Detect which cell encompasses the target text, then output its (x, y) center coordinate. 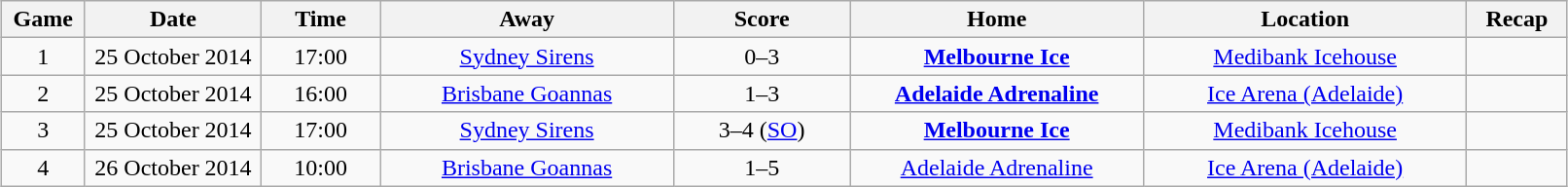
26 October 2014 (173, 168)
1–3 (763, 93)
Away (527, 19)
Score (763, 19)
Home (997, 19)
Game (43, 19)
Date (173, 19)
Time (321, 19)
1–5 (763, 168)
2 (43, 93)
0–3 (763, 56)
1 (43, 56)
10:00 (321, 168)
16:00 (321, 93)
3 (43, 131)
Recap (1517, 19)
Location (1305, 19)
3–4 (SO) (763, 131)
4 (43, 168)
